Scan for the cell matching the given text and deliver its [X, Y] coordinate at center. 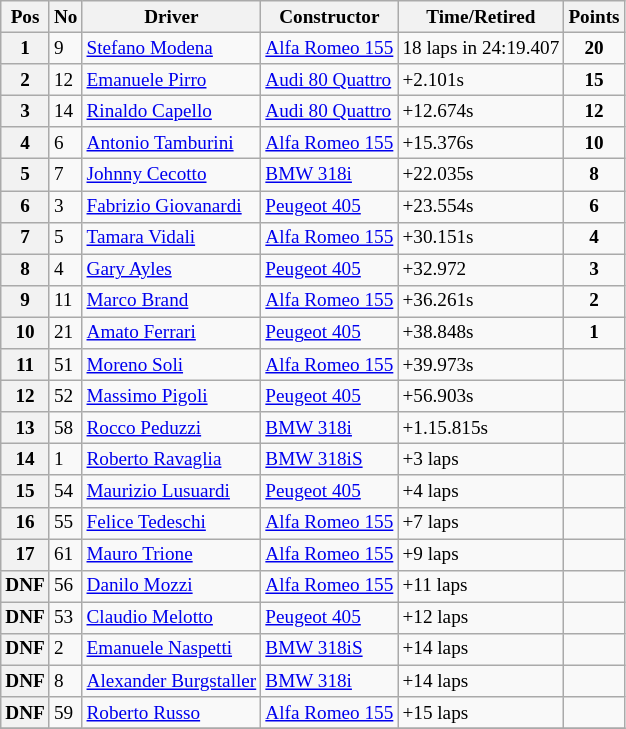
+7 laps [481, 523]
Tamara Vidali [172, 238]
Amato Ferrari [172, 333]
Antonio Tamburini [172, 143]
51 [66, 365]
Gary Ayles [172, 270]
54 [66, 491]
+1.15.815s [481, 428]
56 [66, 586]
+30.151s [481, 238]
+36.261s [481, 301]
+56.903s [481, 396]
+39.973s [481, 365]
61 [66, 554]
+4 laps [481, 491]
Driver [172, 17]
Massimo Pigoli [172, 396]
Rocco Peduzzi [172, 428]
53 [66, 618]
Stefano Modena [172, 48]
13 [26, 428]
Emanuele Pirro [172, 80]
+2.101s [481, 80]
Emanuele Naspetti [172, 649]
21 [66, 333]
Points [594, 17]
Mauro Trione [172, 554]
20 [594, 48]
+15.376s [481, 143]
Rinaldo Capello [172, 111]
+38.848s [481, 333]
17 [26, 554]
59 [66, 713]
+15 laps [481, 713]
18 laps in 24:19.407 [481, 48]
No [66, 17]
Time/Retired [481, 17]
Alexander Burgstaller [172, 681]
+22.035s [481, 175]
55 [66, 523]
+12 laps [481, 618]
+23.554s [481, 206]
Fabrizio Giovanardi [172, 206]
52 [66, 396]
+11 laps [481, 586]
+12.674s [481, 111]
Maurizio Lusuardi [172, 491]
+9 laps [481, 554]
Constructor [330, 17]
Roberto Ravaglia [172, 460]
Claudio Melotto [172, 618]
Felice Tedeschi [172, 523]
16 [26, 523]
Johnny Cecotto [172, 175]
Marco Brand [172, 301]
58 [66, 428]
Roberto Russo [172, 713]
Moreno Soli [172, 365]
+3 laps [481, 460]
Danilo Mozzi [172, 586]
Pos [26, 17]
+32.972 [481, 270]
